Determine the [x, y] coordinate at the center of the cell enclosing the given text.  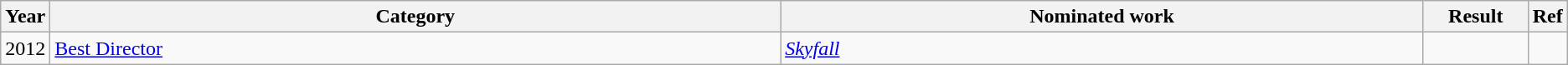
Best Director [415, 48]
Category [415, 17]
2012 [25, 48]
Ref [1548, 17]
Skyfall [1102, 48]
Year [25, 17]
Nominated work [1102, 17]
Result [1476, 17]
